Detect which cell encompasses the target text, then output its (X, Y) center coordinate. 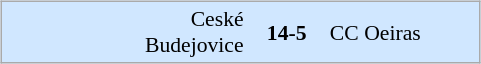
CC Oeiras (402, 32)
Ceské Budejovice (172, 32)
14-5 (286, 32)
